Provide the [X, Y] coordinate of the cell's center where the given text is located.  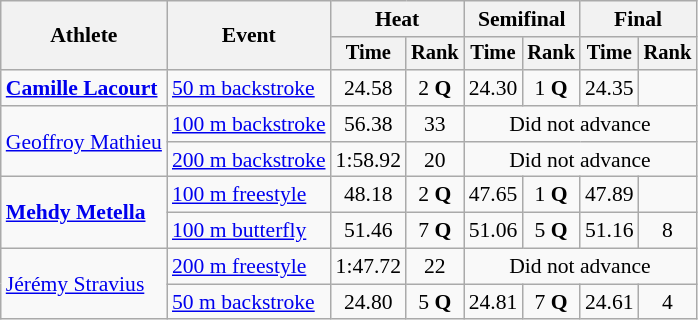
33 [435, 124]
48.18 [368, 195]
100 m backstroke [249, 124]
24.58 [368, 88]
100 m freestyle [249, 195]
1:47.72 [368, 267]
24.61 [610, 302]
47.89 [610, 195]
20 [435, 160]
24.35 [610, 88]
24.30 [494, 88]
24.80 [368, 302]
22 [435, 267]
Heat [398, 19]
200 m backstroke [249, 160]
Camille Lacourt [84, 88]
51.06 [494, 231]
Athlete [84, 36]
Final [638, 19]
8 [668, 231]
Event [249, 36]
47.65 [494, 195]
4 [668, 302]
200 m freestyle [249, 267]
56.38 [368, 124]
Semifinal [522, 19]
51.16 [610, 231]
100 m butterfly [249, 231]
Jérémy Stravius [84, 284]
1:58.92 [368, 160]
51.46 [368, 231]
24.81 [494, 302]
Mehdy Metella [84, 212]
Geoffroy Mathieu [84, 142]
